Output the (X, Y) coordinate of the center of the cell containing the given text.  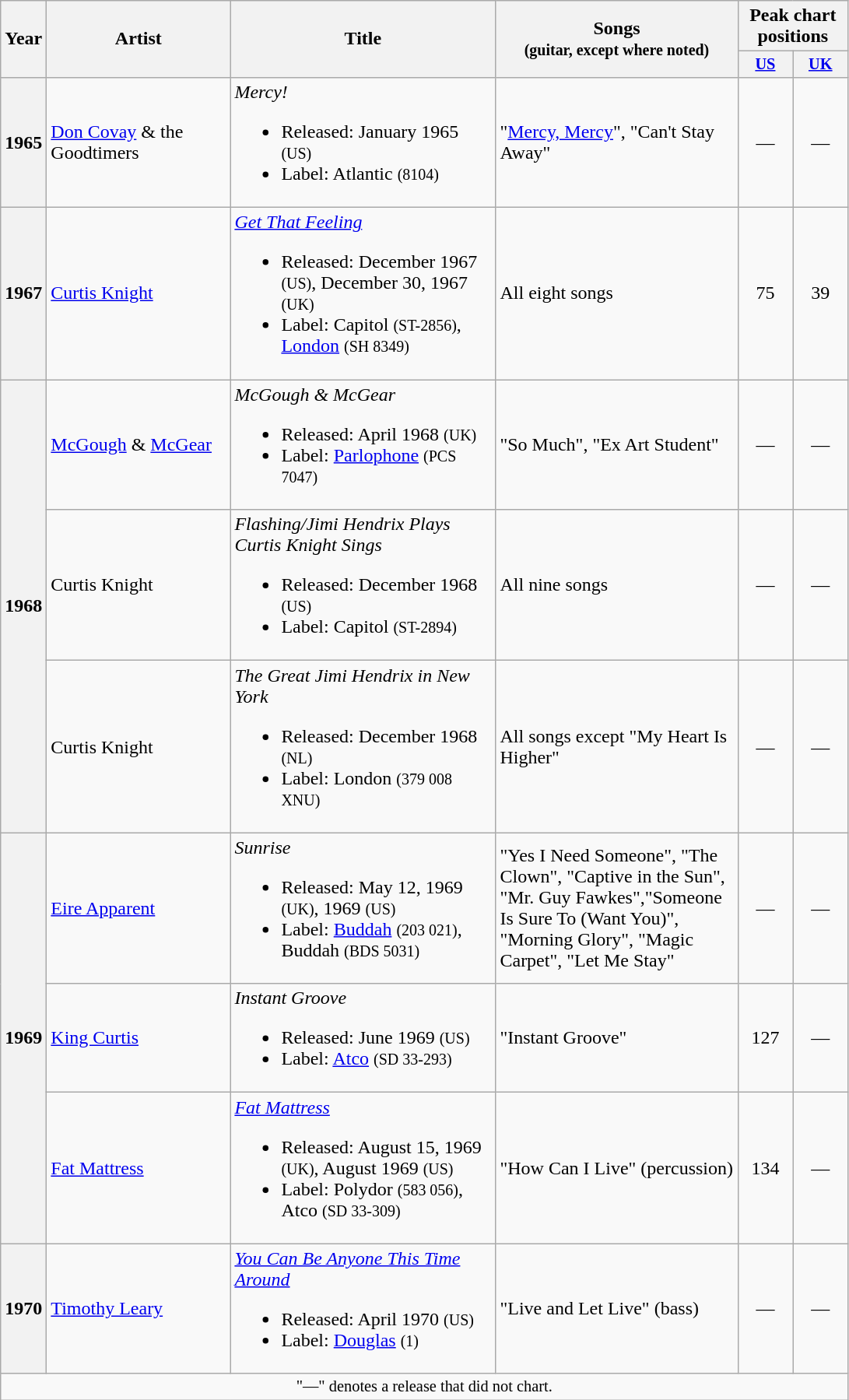
134 (766, 1168)
Songs(guitar, except where noted) (616, 39)
Year (23, 39)
127 (766, 1038)
UK (820, 65)
1970 (23, 1309)
McGough & McGear (139, 445)
All nine songs (616, 585)
The Great Jimi Hendrix in New YorkReleased: December 1968 (NL)Label: London (379 008 XNU) (363, 747)
Eire Apparent (139, 908)
All eight songs (616, 294)
Fat Mattress (139, 1168)
SunriseReleased: May 12, 1969 (UK), 1969 (US)Label: Buddah (203 021), Buddah (BDS 5031) (363, 908)
Instant GrooveReleased: June 1969 (US)Label: Atco (SD 33-293) (363, 1038)
1969 (23, 1038)
Title (363, 39)
McGough & McGearReleased: April 1968 (UK)Label: Parlophone (PCS 7047) (363, 445)
75 (766, 294)
Fat MattressReleased: August 15, 1969 (UK), August 1969 (US)Label: Polydor (583 056), Atco (SD 33-309) (363, 1168)
Artist (139, 39)
"Instant Groove" (616, 1038)
All songs except "My Heart Is Higher" (616, 747)
You Can Be Anyone This Time AroundReleased: April 1970 (US)Label: Douglas (1) (363, 1309)
US (766, 65)
"So Much", "Ex Art Student" (616, 445)
1965 (23, 142)
Timothy Leary (139, 1309)
Mercy!Released: January 1965 (US)Label: Atlantic (8104) (363, 142)
"Live and Let Live" (bass) (616, 1309)
1967 (23, 294)
"Mercy, Mercy", "Can't Stay Away" (616, 142)
Flashing/Jimi Hendrix Plays Curtis Knight SingsReleased: December 1968 (US)Label: Capitol (ST-2894) (363, 585)
"How Can I Live" (percussion) (616, 1168)
1968 (23, 606)
39 (820, 294)
Peak chart positions (793, 26)
Don Covay & the Goodtimers (139, 142)
King Curtis (139, 1038)
"—" denotes a release that did not chart. (425, 1387)
Get That FeelingReleased: December 1967 (US), December 30, 1967 (UK)Label: Capitol (ST-2856), London (SH 8349) (363, 294)
